Provide the [x, y] coordinate of the cell's center where the given text is located.  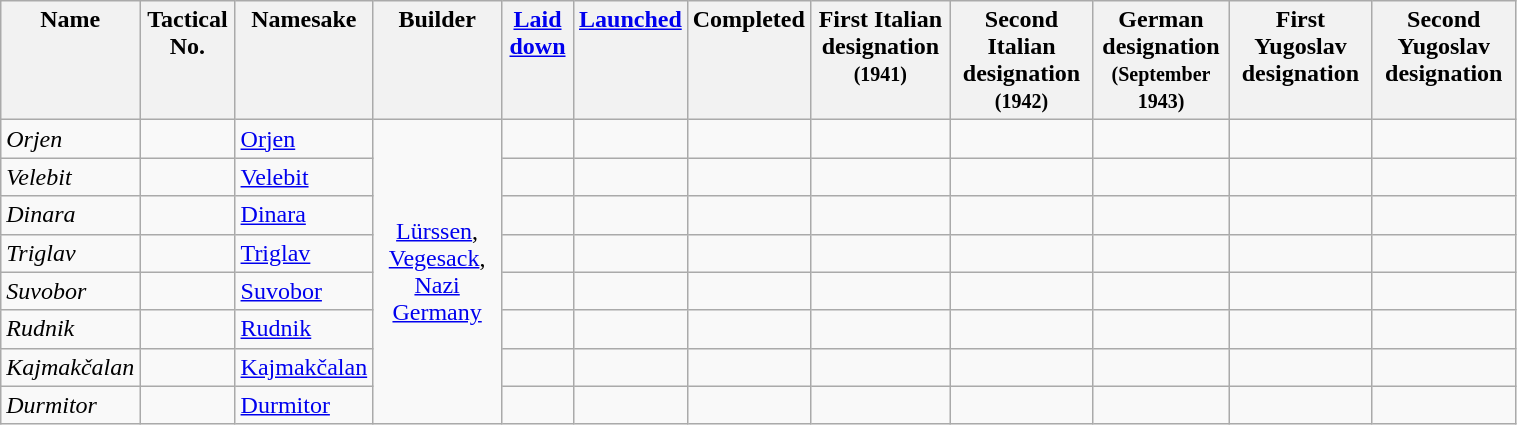
Second Italian designation(1942) [1021, 60]
Tactical No. [188, 60]
German designation(September 1943) [1162, 60]
Name [70, 60]
Namesake [304, 60]
Laid down [538, 60]
Completed [748, 60]
Second Yugoslav designation [1444, 60]
Builder [438, 60]
First Yugoslav designation [1300, 60]
First Italian designation(1941) [880, 60]
Lürssen, Vegesack, Nazi Germany [438, 272]
Launched [630, 60]
